Determine the [X, Y] coordinate at the center of the cell enclosing the given text.  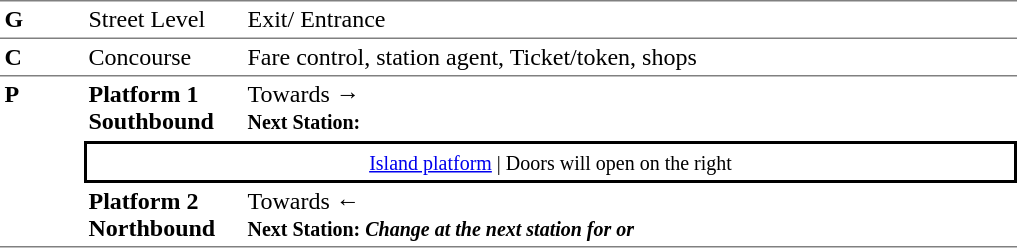
Platform 2Northbound [164, 215]
Street Level [164, 20]
Platform 1Southbound [164, 108]
Island platform | Doors will open on the right [550, 162]
Towards ← Next Station: Change at the next station for or [630, 215]
Fare control, station agent, Ticket/token, shops [630, 58]
P [42, 162]
Concourse [164, 58]
G [42, 20]
Towards → Next Station: [630, 108]
C [42, 58]
Exit/ Entrance [630, 20]
